Detect which cell encompasses the target text, then output its [X, Y] center coordinate. 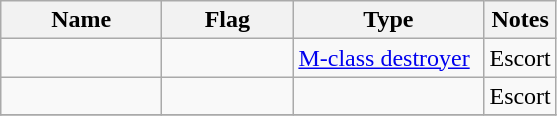
Name [82, 20]
Flag [228, 20]
Type [388, 20]
Notes [520, 20]
M-class destroyer [388, 58]
